Output the (x, y) coordinate of the center of the cell containing the given text.  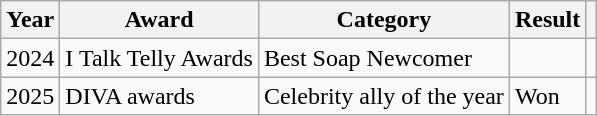
Category (384, 20)
2024 (30, 58)
Won (547, 96)
DIVA awards (160, 96)
2025 (30, 96)
Best Soap Newcomer (384, 58)
Celebrity ally of the year (384, 96)
Year (30, 20)
I Talk Telly Awards (160, 58)
Result (547, 20)
Award (160, 20)
